Capture the cell that displays the provided text and extract its (X, Y) central coordinate. 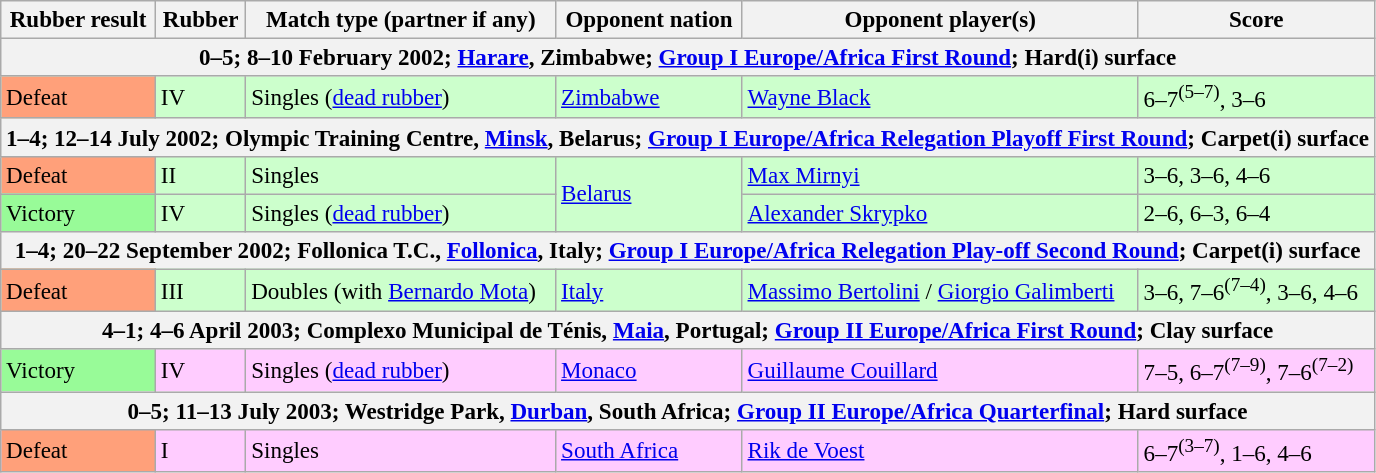
Opponent nation (649, 20)
3–6, 7–6(7–4), 3–6, 4–6 (1256, 291)
6–7(5–7), 3–6 (1256, 97)
Alexander Skrypko (940, 213)
I (200, 451)
7–5, 6–7(7–9), 7–6(7–2) (1256, 371)
2–6, 6–3, 6–4 (1256, 213)
6–7(3–7), 1–6, 4–6 (1256, 451)
Guillaume Couillard (940, 371)
1–4; 20–22 September 2002; Follonica T.C., Follonica, Italy; Group I Europe/Africa Relegation Play-off Second Round; Carpet(i) surface (688, 251)
Max Mirnyi (940, 176)
Italy (649, 291)
Opponent player(s) (940, 20)
Match type (partner if any) (401, 20)
Massimo Bertolini / Giorgio Galimberti (940, 291)
3–6, 3–6, 4–6 (1256, 176)
Score (1256, 20)
Zimbabwe (649, 97)
III (200, 291)
0–5; 8–10 February 2002; Harare, Zimbabwe; Group I Europe/Africa First Round; Hard(i) surface (688, 58)
Rik de Voest (940, 451)
Rubber result (78, 20)
South Africa (649, 451)
Belarus (649, 194)
II (200, 176)
Rubber (200, 20)
Doubles (with Bernardo Mota) (401, 291)
Wayne Black (940, 97)
0–5; 11–13 July 2003; Westridge Park, Durban, South Africa; Group II Europe/Africa Quarterfinal; Hard surface (688, 411)
1–4; 12–14 July 2002; Olympic Training Centre, Minsk, Belarus; Group I Europe/Africa Relegation Playoff First Round; Carpet(i) surface (688, 138)
Monaco (649, 371)
4–1; 4–6 April 2003; Complexo Municipal de Ténis, Maia, Portugal; Group II Europe/Africa First Round; Clay surface (688, 331)
